Detect which cell encompasses the target text, then output its (x, y) center coordinate. 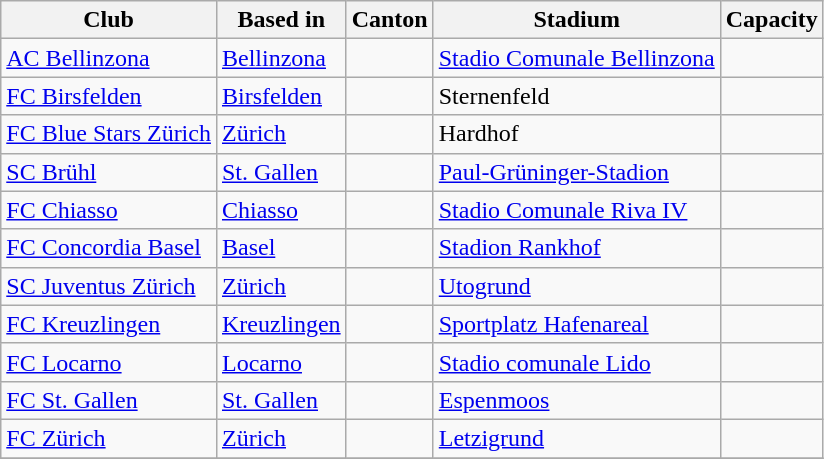
Stadium (576, 20)
Kreuzlingen (281, 324)
Bellinzona (281, 58)
FC Birsfelden (109, 96)
Birsfelden (281, 96)
FC Kreuzlingen (109, 324)
Stadion Rankhof (576, 248)
Locarno (281, 362)
FC St. Gallen (109, 400)
AC Bellinzona (109, 58)
FC Blue Stars Zürich (109, 134)
Stadio Comunale Bellinzona (576, 58)
Letzigrund (576, 438)
Capacity (772, 20)
Basel (281, 248)
Chiasso (281, 210)
FC Concordia Basel (109, 248)
SC Juventus Zürich (109, 286)
Stadio comunale Lido (576, 362)
Hardhof (576, 134)
Stadio Comunale Riva IV (576, 210)
Paul-Grüninger-Stadion (576, 172)
Sportplatz Hafenareal (576, 324)
Sternenfeld (576, 96)
FC Zürich (109, 438)
Club (109, 20)
Espenmoos (576, 400)
Utogrund (576, 286)
FC Locarno (109, 362)
Canton (390, 20)
FC Chiasso (109, 210)
SC Brühl (109, 172)
Based in (281, 20)
